Capture the cell that displays the provided text and extract its [x, y] central coordinate. 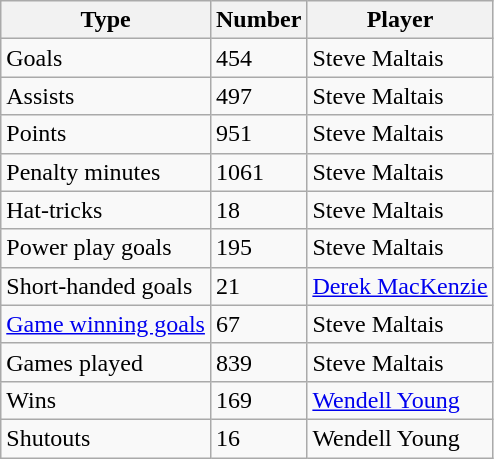
18 [258, 210]
Assists [106, 96]
Shutouts [106, 438]
Number [258, 20]
Player [400, 20]
Type [106, 20]
1061 [258, 172]
Derek MacKenzie [400, 286]
67 [258, 324]
Games played [106, 362]
454 [258, 58]
Power play goals [106, 248]
Hat-tricks [106, 210]
Goals [106, 58]
497 [258, 96]
Short-handed goals [106, 286]
Game winning goals [106, 324]
Points [106, 134]
839 [258, 362]
Wins [106, 400]
16 [258, 438]
169 [258, 400]
195 [258, 248]
Penalty minutes [106, 172]
21 [258, 286]
951 [258, 134]
